Locate the cell with the specified text and output its [x, y] center coordinate. 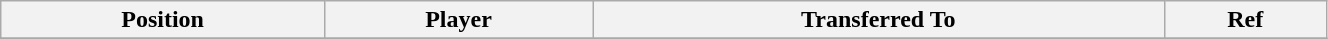
Ref [1245, 20]
Player [458, 20]
Transferred To [878, 20]
Position [163, 20]
